Return (x, y) of the center of cell containing provided text 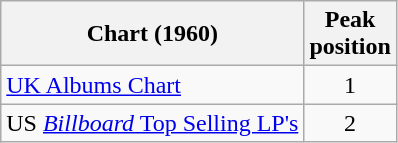
UK Albums Chart (152, 85)
2 (350, 123)
1 (350, 85)
Peakposition (350, 34)
Chart (1960) (152, 34)
US Billboard Top Selling LP's (152, 123)
